From the cell containing the given text, extract its center point as (X, Y) coordinate. 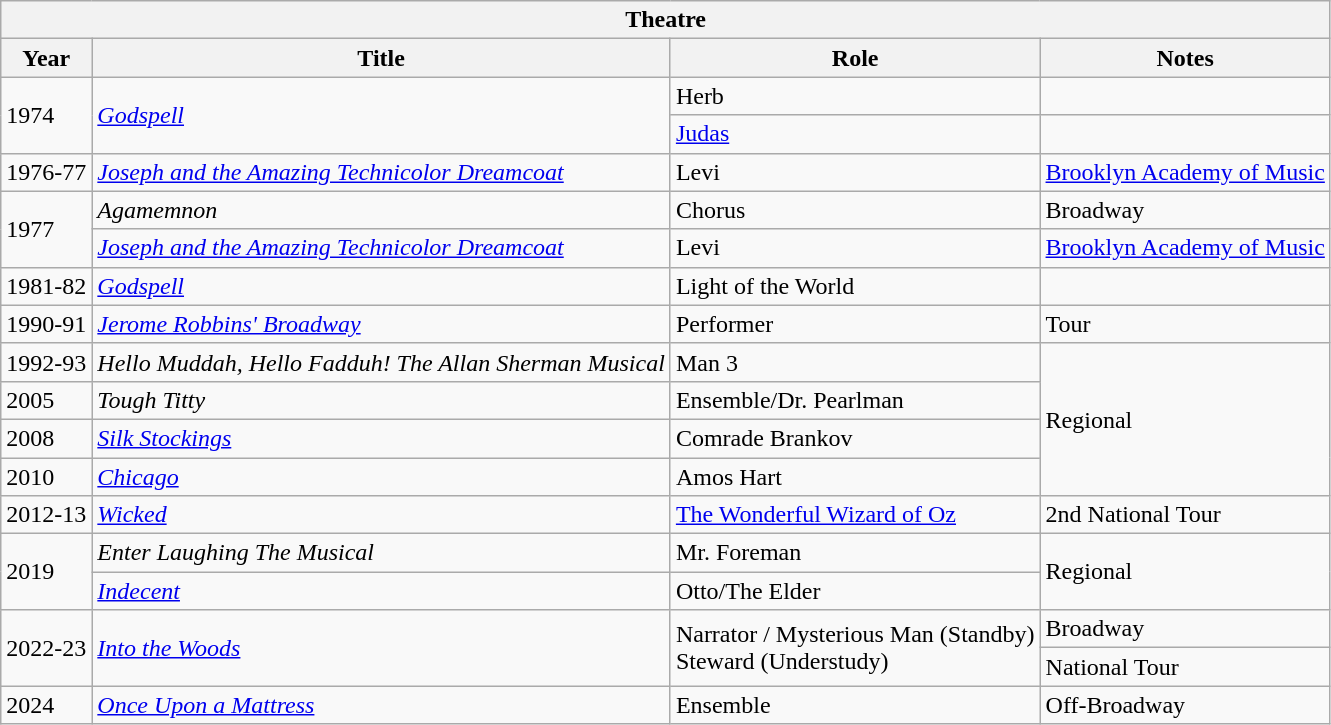
2008 (46, 438)
Off-Broadway (1185, 705)
Theatre (666, 20)
Indecent (382, 591)
Role (855, 58)
2019 (46, 572)
Comrade Brankov (855, 438)
Herb (855, 96)
Ensemble (855, 705)
Narrator / Mysterious Man (Standby)Steward (Understudy) (855, 648)
1990-91 (46, 324)
Performer (855, 324)
2022-23 (46, 648)
2024 (46, 705)
2005 (46, 400)
Otto/The Elder (855, 591)
Enter Laughing The Musical (382, 553)
Tough Titty (382, 400)
Mr. Foreman (855, 553)
Year (46, 58)
Hello Muddah, Hello Fadduh! The Allan Sherman Musical (382, 362)
1981-82 (46, 286)
1992-93 (46, 362)
1977 (46, 229)
2012-13 (46, 515)
Into the Woods (382, 648)
Chorus (855, 210)
2010 (46, 477)
Amos Hart (855, 477)
Ensemble/Dr. Pearlman (855, 400)
National Tour (1185, 667)
1976-77 (46, 172)
Light of the World (855, 286)
The Wonderful Wizard of Oz (855, 515)
Wicked (382, 515)
Notes (1185, 58)
1974 (46, 115)
Silk Stockings (382, 438)
Jerome Robbins' Broadway (382, 324)
Once Upon a Mattress (382, 705)
Chicago (382, 477)
Tour (1185, 324)
Title (382, 58)
Agamemnon (382, 210)
Man 3 (855, 362)
2nd National Tour (1185, 515)
Judas (855, 134)
